Identify which cell holds the provided text, then report its [x, y] central coordinate. 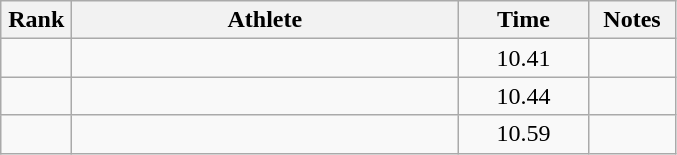
10.59 [524, 134]
Athlete [265, 20]
Time [524, 20]
Notes [632, 20]
10.41 [524, 58]
Rank [36, 20]
10.44 [524, 96]
